Find where the given text appears and provide that cell's center as (X, Y) coordinate. 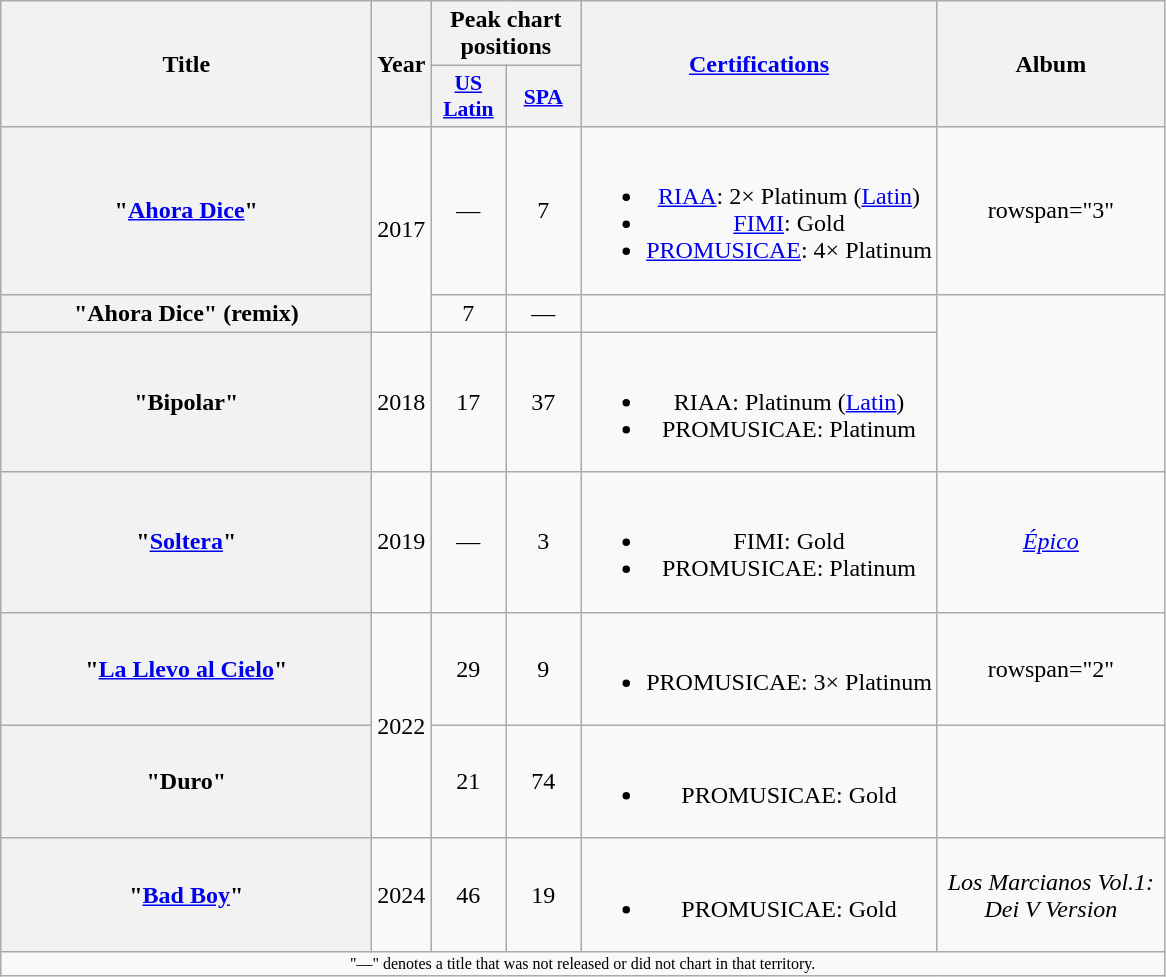
Épico (1050, 542)
19 (544, 894)
PROMUSICAE: 3× Platinum (760, 668)
2019 (402, 542)
37 (544, 402)
"Duro" (186, 782)
21 (468, 782)
RIAA: Platinum (Latin)PROMUSICAE: Platinum (760, 402)
74 (544, 782)
2024 (402, 894)
RIAA: 2× Platinum (Latin)FIMI: GoldPROMUSICAE: 4× Platinum (760, 210)
29 (468, 668)
Title (186, 64)
2018 (402, 402)
Year (402, 64)
Certifications (760, 64)
rowspan="3" (1050, 210)
17 (468, 402)
USLatin (468, 96)
SPA (544, 96)
"—" denotes a title that was not released or did not chart in that territory. (583, 963)
"Soltera" (186, 542)
"Bipolar" (186, 402)
"Ahora Dice" (remix) (186, 313)
Los Marcianos Vol.1: Dei V Version (1050, 894)
9 (544, 668)
2022 (402, 725)
"La Llevo al Cielo" (186, 668)
"Bad Boy" (186, 894)
46 (468, 894)
FIMI: GoldPROMUSICAE: Platinum (760, 542)
2017 (402, 230)
3 (544, 542)
Peak chart positions (506, 34)
"Ahora Dice" (186, 210)
Album (1050, 64)
rowspan="2" (1050, 668)
